Capture the cell that displays the provided text and extract its [X, Y] central coordinate. 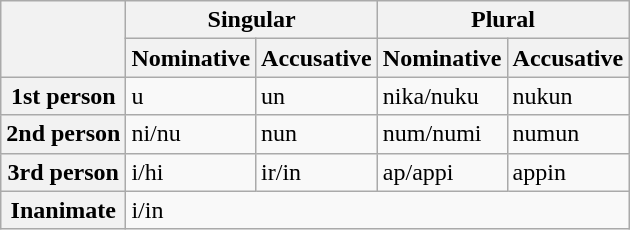
num/numi [442, 134]
ni/nu [191, 134]
2nd person [64, 134]
appin [568, 172]
Plural [502, 20]
i/in [378, 210]
nika/nuku [442, 96]
u [191, 96]
3rd person [64, 172]
i/hi [191, 172]
un [317, 96]
ap/appi [442, 172]
Singular [252, 20]
Inanimate [64, 210]
nun [317, 134]
ir/in [317, 172]
1st person [64, 96]
numun [568, 134]
nukun [568, 96]
